For the text-containing cell, return its midpoint in (X, Y) coordinate format. 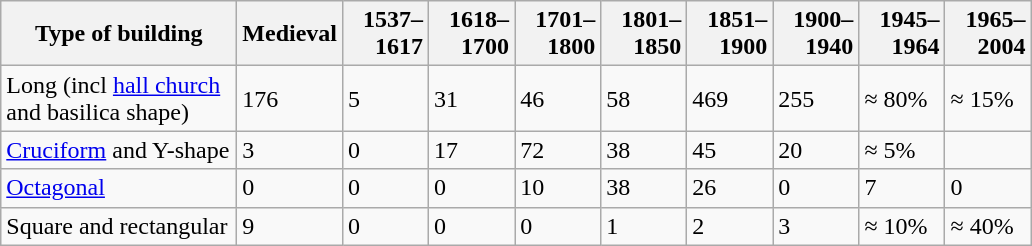
Square and rectangular (119, 226)
Cruciform and Y-shape (119, 150)
10 (558, 188)
≈ 15% (988, 98)
1537–1617 (386, 34)
1851–1900 (730, 34)
17 (472, 150)
255 (816, 98)
Octagonal (119, 188)
1945–1964 (902, 34)
5 (386, 98)
1965–2004 (988, 34)
2 (730, 226)
≈ 5% (902, 150)
58 (644, 98)
≈ 40% (988, 226)
31 (472, 98)
20 (816, 150)
9 (290, 226)
469 (730, 98)
≈ 80% (902, 98)
≈ 10% (902, 226)
1801–1850 (644, 34)
1701–1800 (558, 34)
Long (incl hall church and basilica shape) (119, 98)
45 (730, 150)
176 (290, 98)
Medieval (290, 34)
Type of building (119, 34)
7 (902, 188)
1618–1700 (472, 34)
26 (730, 188)
1 (644, 226)
46 (558, 98)
1900–1940 (816, 34)
72 (558, 150)
